Scan for the cell matching the given text and deliver its (x, y) coordinate at center. 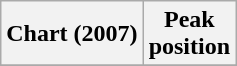
Peakposition (189, 34)
Chart (2007) (72, 34)
